Determine the [X, Y] coordinate at the center of the cell enclosing the given text.  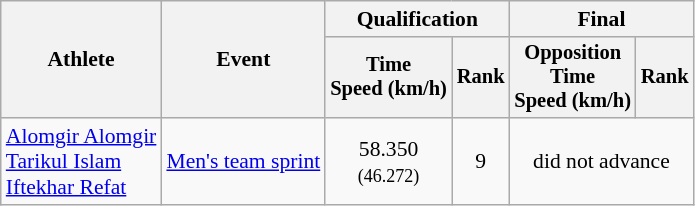
TimeSpeed (km/h) [388, 78]
Alomgir AlomgirTarikul IslamIftekhar Refat [82, 162]
9 [481, 162]
did not advance [601, 162]
58.350(46.272) [388, 162]
Qualification [417, 19]
Final [601, 19]
Athlete [82, 60]
Men's team sprint [243, 162]
Event [243, 60]
OppositionTimeSpeed (km/h) [572, 78]
